Capture the cell that displays the provided text and extract its [x, y] central coordinate. 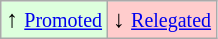
↑ Promoted [54, 20]
↓ Relegated [162, 20]
